Pinpoint the cell where the given text exists, returning its [x, y] midpoint coordinate. 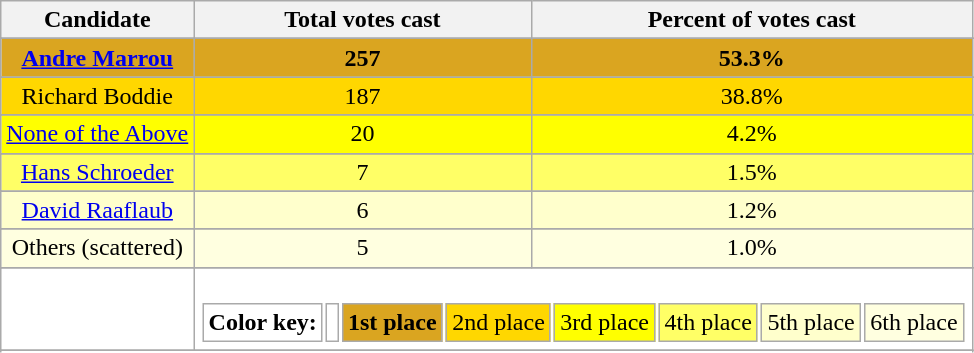
6th place [914, 323]
7 [362, 172]
1.2% [752, 210]
20 [362, 134]
4.2% [752, 134]
3rd place [604, 323]
53.3% [752, 58]
187 [362, 96]
2nd place [498, 323]
Others (scattered) [98, 248]
6 [362, 210]
Andre Marrou [98, 58]
1.0% [752, 248]
Hans Schroeder [98, 172]
Color key: 1st place 2nd place 3rd place 4th place 5th place 6th place [584, 309]
None of the Above [98, 134]
Color key: [262, 323]
5th place [811, 323]
1st place [392, 323]
38.8% [752, 96]
David Raaflaub [98, 210]
Percent of votes cast [752, 20]
257 [362, 58]
5 [362, 248]
Candidate [98, 20]
Richard Boddie [98, 96]
1.5% [752, 172]
4th place [708, 323]
Total votes cast [362, 20]
